Provide the (X, Y) coordinate of the cell's center where the given text is located.  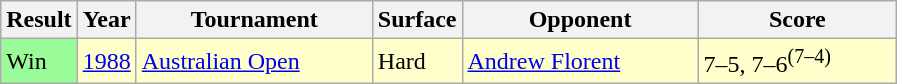
1988 (106, 62)
Result (39, 20)
Win (39, 62)
Andrew Florent (580, 62)
Year (106, 20)
Surface (417, 20)
Opponent (580, 20)
Tournament (254, 20)
7–5, 7–6(7–4) (798, 62)
Australian Open (254, 62)
Score (798, 20)
Hard (417, 62)
